Search for the cell housing the specified text and yield its [x, y] center coordinate. 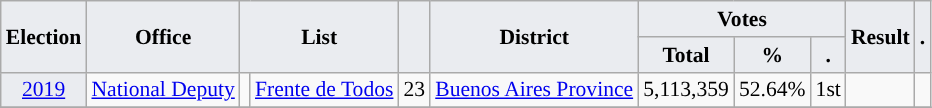
5,113,359 [686, 90]
23 [414, 90]
Total [686, 55]
52.64% [772, 90]
Election [44, 36]
Buenos Aires Province [534, 90]
2019 [44, 90]
National Deputy [162, 90]
Votes [742, 19]
Result [880, 36]
% [772, 55]
Office [162, 36]
Frente de Todos [324, 90]
District [534, 36]
List [320, 36]
1st [828, 90]
